Locate the cell with the specified text and output its [x, y] center coordinate. 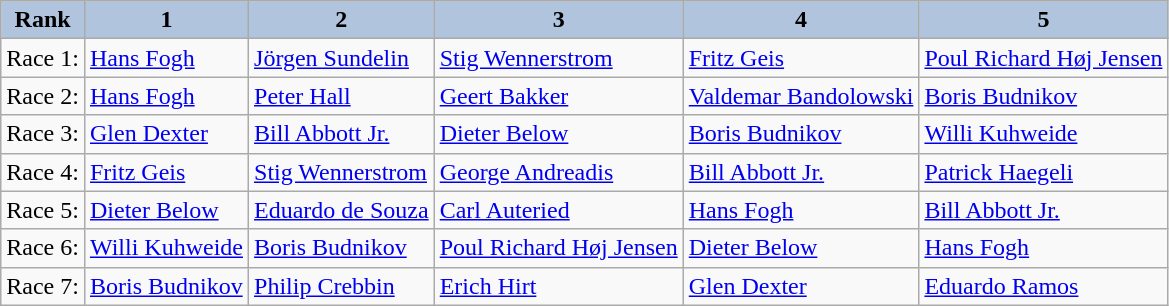
2 [342, 20]
Patrick Haegeli [1044, 172]
Peter Hall [342, 96]
4 [801, 20]
George Andreadis [558, 172]
Carl Auteried [558, 210]
Eduardo de Souza [342, 210]
Valdemar Bandolowski [801, 96]
Race 7: [43, 286]
Rank [43, 20]
3 [558, 20]
Jörgen Sundelin [342, 58]
Eduardo Ramos [1044, 286]
Philip Crebbin [342, 286]
1 [166, 20]
5 [1044, 20]
Race 5: [43, 210]
Erich Hirt [558, 286]
Race 1: [43, 58]
Geert Bakker [558, 96]
Race 6: [43, 248]
Race 3: [43, 134]
Race 4: [43, 172]
Race 2: [43, 96]
